Pinpoint the cell where the given text exists, returning its (X, Y) midpoint coordinate. 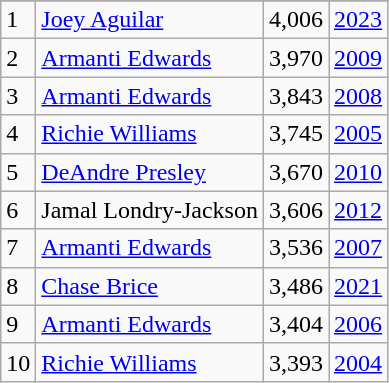
6 (18, 210)
2006 (358, 324)
3,404 (296, 324)
3,745 (296, 134)
8 (18, 286)
4 (18, 134)
10 (18, 362)
2023 (358, 20)
2004 (358, 362)
2009 (358, 58)
3 (18, 96)
1 (18, 20)
3,606 (296, 210)
2 (18, 58)
DeAndre Presley (150, 172)
3,970 (296, 58)
2012 (358, 210)
Chase Brice (150, 286)
2010 (358, 172)
3,486 (296, 286)
3,536 (296, 248)
Joey Aguilar (150, 20)
3,393 (296, 362)
9 (18, 324)
3,843 (296, 96)
Jamal Londry-Jackson (150, 210)
2021 (358, 286)
2007 (358, 248)
7 (18, 248)
2005 (358, 134)
3,670 (296, 172)
5 (18, 172)
4,006 (296, 20)
2008 (358, 96)
